Search for the cell housing the specified text and yield its (X, Y) center coordinate. 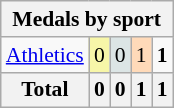
Total (45, 90)
Athletics (45, 55)
Medals by sport (87, 19)
